For the text-containing cell, return its midpoint in (x, y) coordinate format. 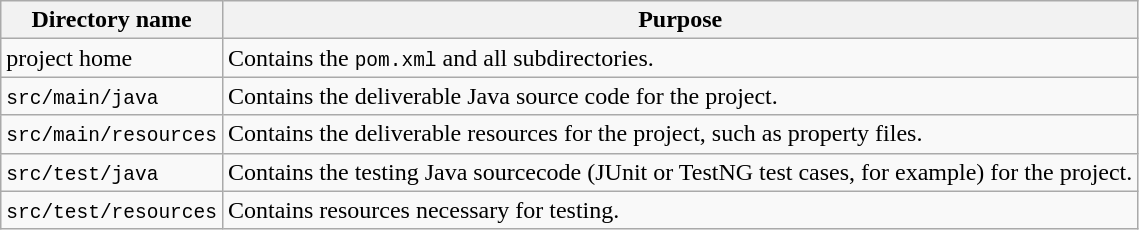
Contains the deliverable Java source code for the project. (680, 96)
src/test/resources (112, 210)
project home (112, 58)
Contains resources necessary for testing. (680, 210)
src/main/resources (112, 134)
src/test/java (112, 172)
Contains the deliverable resources for the project, such as property files. (680, 134)
Purpose (680, 20)
Contains the pom.xml and all subdirectories. (680, 58)
Directory name (112, 20)
Contains the testing Java sourcecode (JUnit or TestNG test cases, for example) for the project. (680, 172)
src/main/java (112, 96)
